Search for the cell housing the specified text and yield its [X, Y] center coordinate. 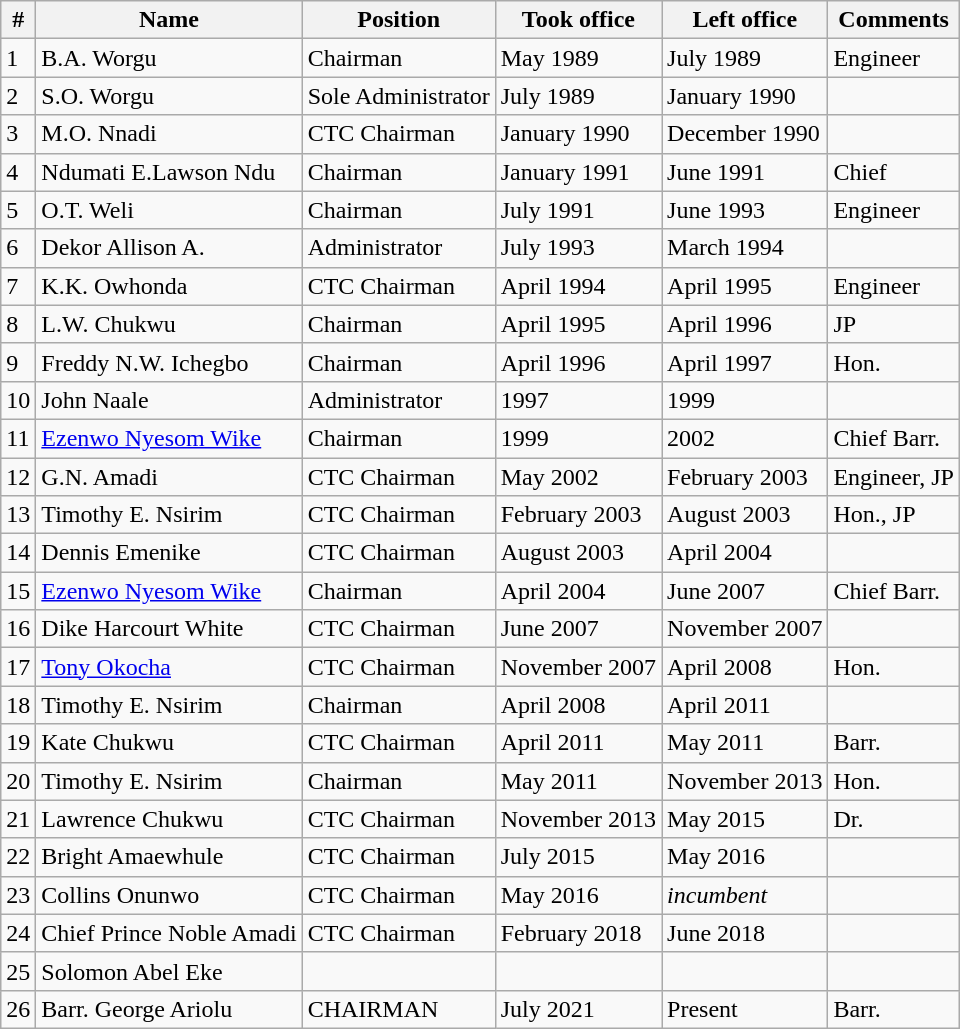
June 1991 [745, 172]
CHAIRMAN [398, 1009]
December 1990 [745, 134]
1997 [578, 400]
Dr. [894, 819]
May 2002 [578, 477]
July 2021 [578, 1009]
Hon., JP [894, 515]
February 2018 [578, 933]
22 [18, 857]
Barr. George Ariolu [169, 1009]
7 [18, 286]
July 1993 [578, 248]
1 [18, 58]
# [18, 20]
L.W. Chukwu [169, 324]
Took office [578, 20]
19 [18, 743]
M.O. Nnadi [169, 134]
Solomon Abel Eke [169, 971]
Chief [894, 172]
Position [398, 20]
May 1989 [578, 58]
Left office [745, 20]
5 [18, 210]
2 [18, 96]
Kate Chukwu [169, 743]
23 [18, 895]
Collins Onunwo [169, 895]
8 [18, 324]
Dike Harcourt White [169, 629]
4 [18, 172]
K.K. Owhonda [169, 286]
Bright Amaewhule [169, 857]
Tony Okocha [169, 667]
Freddy N.W. Ichegbo [169, 362]
incumbent [745, 895]
July 2015 [578, 857]
January 1991 [578, 172]
Comments [894, 20]
Ndumati E.Lawson Ndu [169, 172]
14 [18, 553]
April 1997 [745, 362]
June 1993 [745, 210]
Dennis Emenike [169, 553]
July 1991 [578, 210]
B.A. Worgu [169, 58]
25 [18, 971]
John Naale [169, 400]
17 [18, 667]
Sole Administrator [398, 96]
18 [18, 705]
April 1994 [578, 286]
6 [18, 248]
11 [18, 438]
21 [18, 819]
10 [18, 400]
26 [18, 1009]
20 [18, 781]
Dekor Allison A. [169, 248]
13 [18, 515]
S.O. Worgu [169, 96]
Name [169, 20]
12 [18, 477]
JP [894, 324]
Present [745, 1009]
G.N. Amadi [169, 477]
Chief Prince Noble Amadi [169, 933]
15 [18, 591]
Engineer, JP [894, 477]
3 [18, 134]
9 [18, 362]
March 1994 [745, 248]
2002 [745, 438]
O.T. Weli [169, 210]
May 2015 [745, 819]
24 [18, 933]
Lawrence Chukwu [169, 819]
16 [18, 629]
June 2018 [745, 933]
